Pinpoint the cell where the given text exists, returning its (X, Y) midpoint coordinate. 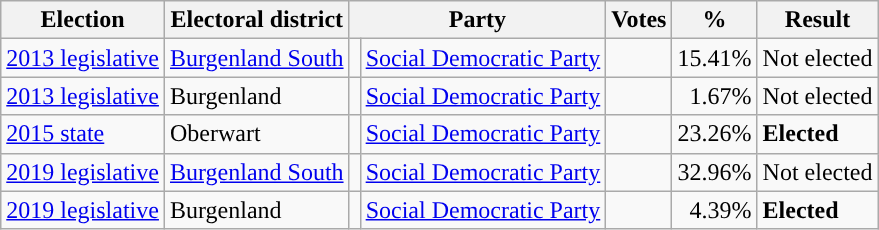
15.41% (714, 58)
% (714, 20)
Electoral district (256, 20)
Party (478, 20)
2015 state (83, 134)
32.96% (714, 172)
Oberwart (256, 134)
1.67% (714, 96)
Result (818, 20)
23.26% (714, 134)
Votes (639, 20)
Election (83, 20)
4.39% (714, 210)
